Scan for the cell matching the given text and deliver its [x, y] coordinate at center. 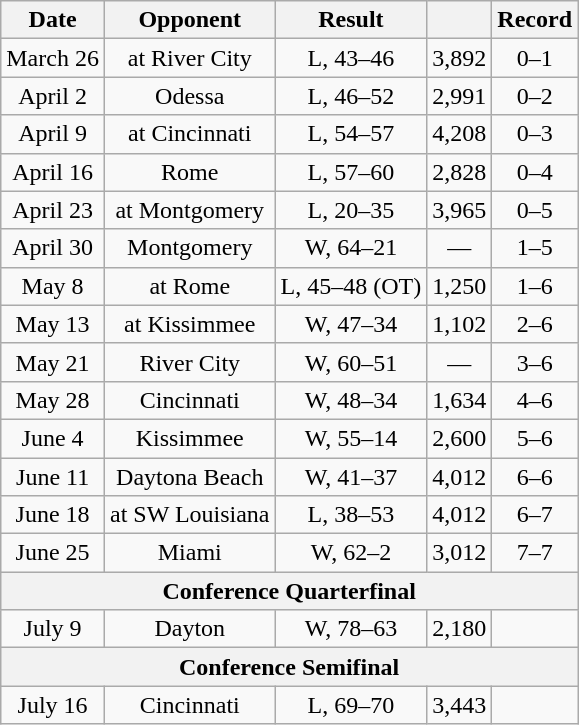
Daytona Beach [190, 477]
May 13 [53, 324]
at SW Louisiana [190, 515]
W, 47–34 [351, 324]
Record [535, 20]
Odessa [190, 96]
L, 57–60 [351, 172]
at Kissimmee [190, 324]
W, 78–63 [351, 629]
April 23 [53, 210]
at Cincinnati [190, 134]
0–1 [535, 58]
1,102 [460, 324]
April 16 [53, 172]
at Montgomery [190, 210]
0–5 [535, 210]
W, 55–14 [351, 438]
May 8 [53, 286]
3–6 [535, 362]
1,634 [460, 400]
Kissimmee [190, 438]
Result [351, 20]
June 18 [53, 515]
River City [190, 362]
Opponent [190, 20]
3,965 [460, 210]
Rome [190, 172]
0–3 [535, 134]
5–6 [535, 438]
July 9 [53, 629]
4–6 [535, 400]
3,443 [460, 705]
July 16 [53, 705]
April 2 [53, 96]
June 11 [53, 477]
1,250 [460, 286]
Date [53, 20]
3,892 [460, 58]
L, 38–53 [351, 515]
2,828 [460, 172]
3,012 [460, 553]
L, 45–48 (OT) [351, 286]
0–2 [535, 96]
6–6 [535, 477]
Miami [190, 553]
0–4 [535, 172]
4,208 [460, 134]
June 25 [53, 553]
W, 64–21 [351, 248]
Conference Quarterfinal [290, 591]
2,600 [460, 438]
W, 41–37 [351, 477]
at River City [190, 58]
7–7 [535, 553]
L, 54–57 [351, 134]
Conference Semifinal [290, 667]
L, 20–35 [351, 210]
2,991 [460, 96]
April 30 [53, 248]
April 9 [53, 134]
1–5 [535, 248]
W, 60–51 [351, 362]
L, 69–70 [351, 705]
May 28 [53, 400]
June 4 [53, 438]
Dayton [190, 629]
6–7 [535, 515]
at Rome [190, 286]
W, 62–2 [351, 553]
2–6 [535, 324]
W, 48–34 [351, 400]
1–6 [535, 286]
L, 46–52 [351, 96]
2,180 [460, 629]
Montgomery [190, 248]
L, 43–46 [351, 58]
March 26 [53, 58]
May 21 [53, 362]
